Return the [x, y] coordinate for the center point of the cell that contains the specified text.  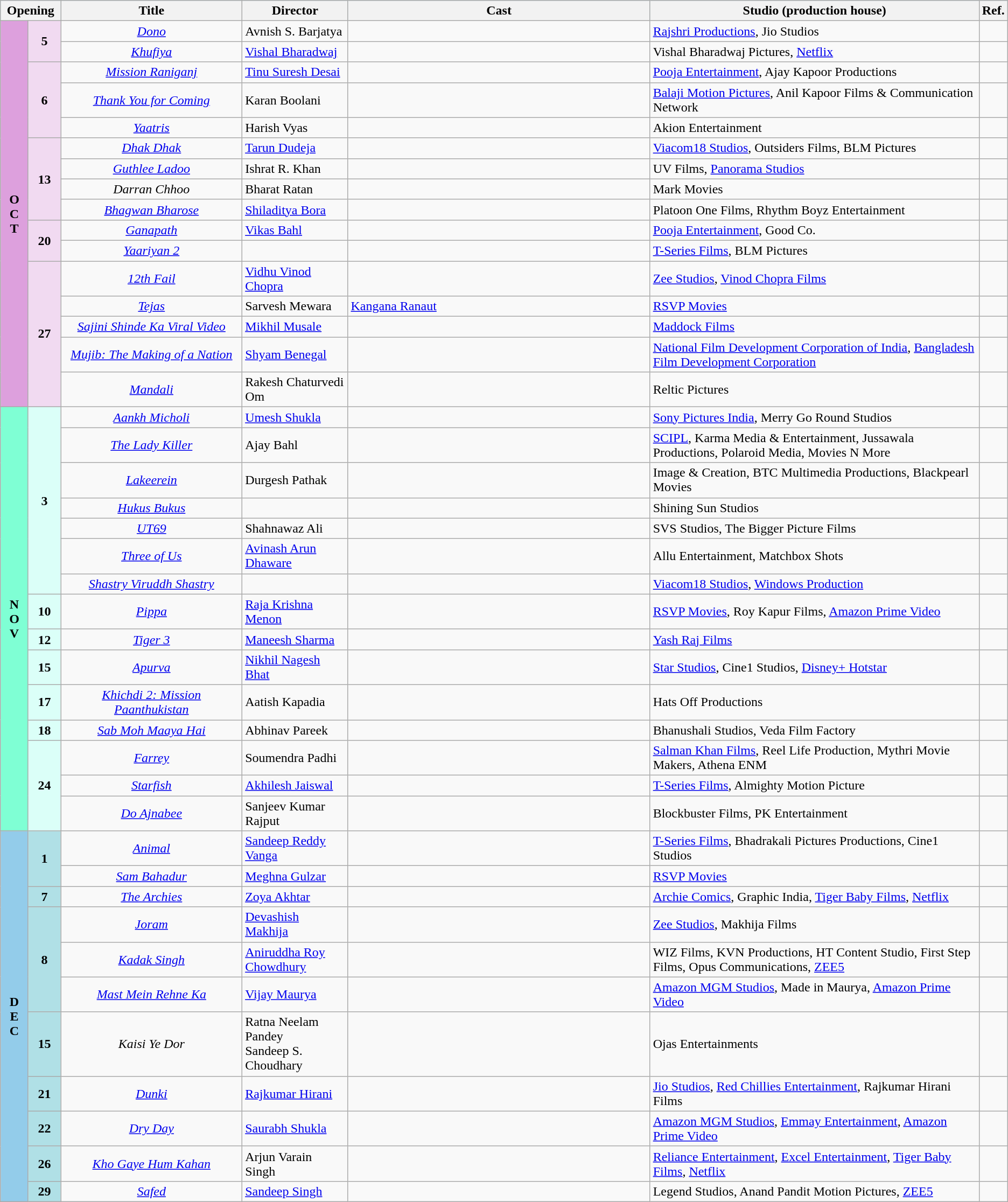
DEC [14, 1017]
Akhilesh Jaiswal [295, 786]
Karan Boolani [295, 100]
Hukus Bukus [152, 508]
Shiladitya Bora [295, 209]
Abhinav Pareek [295, 730]
Director [295, 11]
NOV [14, 619]
Vijay Maurya [295, 994]
Guthlee Ladoo [152, 169]
Aatish Kapadia [295, 702]
The Lady Killer [152, 445]
Aniruddha Roy Chowdhury [295, 960]
Mission Raniganj [152, 72]
Avinash Arun Dhaware [295, 556]
29 [44, 1191]
Amazon MGM Studios, Emmay Entertainment, Amazon Prime Video [814, 1129]
Starfish [152, 786]
Opening [31, 11]
Zee Studios, Vinod Chopra Films [814, 278]
Pippa [152, 612]
Ajay Bahl [295, 445]
Meghna Gulzar [295, 876]
Sarvesh Mewara [295, 306]
Zee Studios, Makhija Films [814, 924]
Maddock Films [814, 327]
Rajkumar Hirani [295, 1093]
6 [44, 100]
17 [44, 702]
Animal [152, 849]
SCIPL, Karma Media & Entertainment, Jussawala Productions, Polaroid Media, Movies N More [814, 445]
18 [44, 730]
Ratna Neelam Pandey Sandeep S. Choudhary [295, 1044]
Tinu Suresh Desai [295, 72]
Raja Krishna Menon [295, 612]
24 [44, 786]
22 [44, 1129]
Dhak Dhak [152, 148]
Shastry Viruddh Shastry [152, 584]
Dono [152, 31]
Mandali [152, 390]
Viacom18 Studios, Windows Production [814, 584]
Allu Entertainment, Matchbox Shots [814, 556]
Mujib: The Making of a Nation [152, 354]
Kho Gaye Hum Kahan [152, 1163]
Sony Pictures India, Merry Go Round Studios [814, 417]
Platoon One Films, Rhythm Boyz Entertainment [814, 209]
Salman Khan Films, Reel Life Production, Mythri Movie Makers, Athena ENM [814, 758]
Kaisi Ye Dor [152, 1044]
Shahnawaz Ali [295, 528]
Balaji Motion Pictures, Anil Kapoor Films & Communication Network [814, 100]
Three of Us [152, 556]
UT69 [152, 528]
Mikhil Musale [295, 327]
13 [44, 179]
Darran Chhoo [152, 189]
Kangana Ranaut [499, 306]
Nikhil Nagesh Bhat [295, 667]
Zoya Akhtar [295, 897]
Hats Off Productions [814, 702]
12th Fail [152, 278]
Vidhu Vinod Chopra [295, 278]
Rajshri Productions, Jio Studios [814, 31]
Ojas Entertainments [814, 1044]
Yaatris [152, 128]
Sab Moh Maaya Hai [152, 730]
Image & Creation, BTC Multimedia Productions, Blackpearl Movies [814, 480]
Do Ajnabee [152, 813]
Sanjeev Kumar Rajput [295, 813]
UV Films, Panorama Studios [814, 169]
Joram [152, 924]
Ishrat R. Khan [295, 169]
26 [44, 1163]
Bhanushali Studios, Veda Film Factory [814, 730]
Vikas Bahl [295, 230]
Farrey [152, 758]
RSVP Movies, Roy Kapur Films, Amazon Prime Video [814, 612]
Star Studios, Cine1 Studios, Disney+ Hotstar [814, 667]
1 [44, 858]
Ganapath [152, 230]
Vishal Bharadwaj [295, 52]
Sajini Shinde Ka Viral Video [152, 327]
Safed [152, 1191]
Archie Comics, Graphic India, Tiger Baby Films, Netflix [814, 897]
8 [44, 960]
Avnish S. Barjatya [295, 31]
T-Series Films, BLM Pictures [814, 250]
Tiger 3 [152, 639]
Ref. [993, 11]
WIZ Films, KVN Productions, HT Content Studio, First Step Films, Opus Communications, ZEE5 [814, 960]
Vishal Bharadwaj Pictures, Netflix [814, 52]
T-Series Films, Bhadrakali Pictures Productions, Cine1 Studios [814, 849]
Bhagwan Bharose [152, 209]
Mark Movies [814, 189]
Jio Studios, Red Chillies Entertainment, Rajkumar Hirani Films [814, 1093]
Cast [499, 11]
Pooja Entertainment, Good Co. [814, 230]
Amazon MGM Studios, Made in Maurya, Amazon Prime Video [814, 994]
Lakeerein [152, 480]
27 [44, 334]
Legend Studios, Anand Pandit Motion Pictures, ZEE5 [814, 1191]
Arjun Varain Singh [295, 1163]
10 [44, 612]
7 [44, 897]
Studio (production house) [814, 11]
Yaariyan 2 [152, 250]
Viacom18 Studios, Outsiders Films, BLM Pictures [814, 148]
Khichdi 2: Mission Paanthukistan [152, 702]
Umesh Shukla [295, 417]
Shyam Benegal [295, 354]
5 [44, 41]
Durgesh Pathak [295, 480]
Tarun Dudeja [295, 148]
T-Series Films, Almighty Motion Picture [814, 786]
Yash Raj Films [814, 639]
Sam Bahadur [152, 876]
Mast Mein Rehne Ka [152, 994]
Kadak Singh [152, 960]
Tejas [152, 306]
3 [44, 501]
12 [44, 639]
Maneesh Sharma [295, 639]
The Archies [152, 897]
Khufiya [152, 52]
Devashish Makhija [295, 924]
Harish Vyas [295, 128]
Reltic Pictures [814, 390]
20 [44, 240]
Thank You for Coming [152, 100]
Dunki [152, 1093]
Soumendra Padhi [295, 758]
Bharat Ratan [295, 189]
Blockbuster Films, PK Entertainment [814, 813]
Shining Sun Studios [814, 508]
Rakesh Chaturvedi Om [295, 390]
Sandeep Reddy Vanga [295, 849]
Title [152, 11]
Akion Entertainment [814, 128]
OCT [14, 214]
SVS Studios, The Bigger Picture Films [814, 528]
Apurva [152, 667]
Aankh Micholi [152, 417]
Dry Day [152, 1129]
Sandeep Singh [295, 1191]
Reliance Entertainment, Excel Entertainment, Tiger Baby Films, Netflix [814, 1163]
Saurabh Shukla [295, 1129]
Pooja Entertainment, Ajay Kapoor Productions [814, 72]
National Film Development Corporation of India, Bangladesh Film Development Corporation [814, 354]
21 [44, 1093]
